For the text-containing cell, return its midpoint in (x, y) coordinate format. 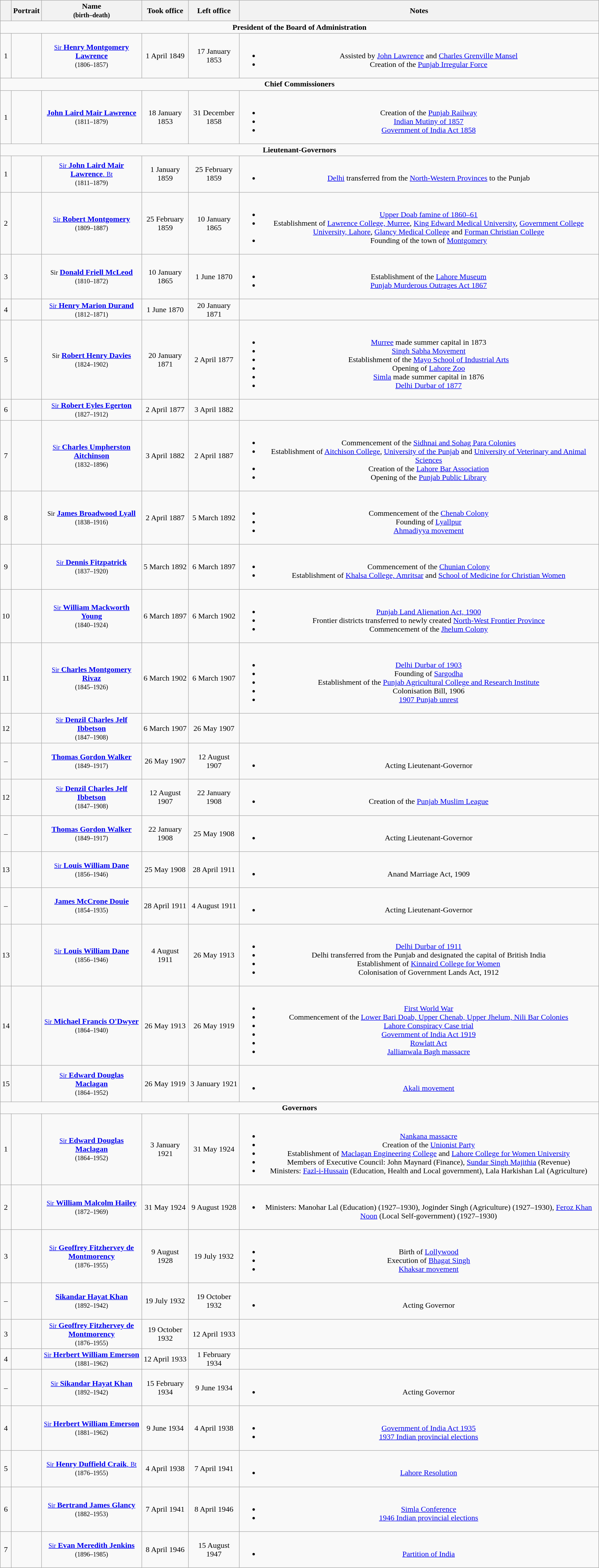
31 December 1858 (214, 117)
15 February 1934 (165, 1387)
Sir John Laird Mair Lawrence, Bt(1811–1879) (92, 174)
Sir Robert Eyles Egerton(1827–1912) (92, 410)
Delhi transferred from the North-Western Provinces to the Punjab (419, 174)
Partition of India (419, 1549)
Sir Donald Friell McLeod(1810–1872) (92, 277)
Name(birth–death) (92, 11)
Sir Evan Meredith Jenkins(1896–1985) (92, 1549)
1 January 1859 (165, 174)
Sir Herbert William Emerson(1881–1962) (92, 1428)
Sikandar Hayat Khan (1892–1942) (92, 1301)
11 (6, 678)
Sir James Broadwood Lyall(1838–1916) (92, 518)
9 (6, 567)
1 February 1934 (214, 1359)
Sir Robert Henry Davies(1824–1902) (92, 360)
Sir Robert Montgomery(1809–1887) (92, 223)
Chief Commissioners (299, 84)
President of the Board of Administration (299, 27)
15 August 1947 (214, 1549)
Notes (419, 11)
Left office (214, 11)
Commencement of the Chunian ColonyEstablishment of Khalsa College, Amritsar and School of Medicine for Christian Women (419, 567)
Anand Marriage Act, 1909 (419, 869)
14 (6, 1026)
Akali movement (419, 1083)
Creation of the Punjab Muslim League (419, 797)
Governors (299, 1108)
Sir Henry Montgomery Lawrence(1806–1857) (92, 56)
Sir Charles Montgomery Rivaz(1845–1926) (92, 678)
Sir Henry Duffield Craik, Bt(1876–1955) (92, 1469)
Ministers: Manohar Lal (Education) (1927–1930), Joginder Singh (Agriculture) (1927–1930), Feroz Khan Noon (Local Self-government) (1927–1930) (419, 1207)
8 (6, 518)
Creation of the Punjab RailwayIndian Mutiny of 1857Government of India Act 1858 (419, 117)
Sir Herbert William Emerson (1881–1962) (92, 1359)
1 April 1849 (165, 56)
Birth of LollywoodExecution of Bhagat SinghKhaksar movement (419, 1256)
10 (6, 616)
15 (6, 1083)
Lahore Resolution (419, 1469)
Establishment of the Lahore MuseumPunjab Murderous Outrages Act 1867 (419, 277)
Sir Charles Umpherston Aitchinson(1832–1896) (92, 455)
Sir William Malcolm Hailey (1872–1969) (92, 1207)
James McCrone Douie(1854–1935) (92, 906)
Lieutenant-Governors (299, 150)
John Laird Mair Lawrence(1811–1879) (92, 117)
Sir Dennis Fitzpatrick(1837–1920) (92, 567)
17 January 1853 (214, 56)
Government of India Act 19351937 Indian provincial elections (419, 1428)
Assisted by John Lawrence and Charles Grenville ManselCreation of the Punjab Irregular Force (419, 56)
Sir Henry Marion Durand(1812–1871) (92, 309)
Took office (165, 11)
Sir Bertrand James Glancy(1882–1953) (92, 1509)
Sir Sikandar Hayat Khan (1892–1942) (92, 1387)
Portrait (27, 11)
Sir Michael Francis O'Dwyer (1864–1940) (92, 1026)
Punjab Land Alienation Act, 1900Frontier districts transferred to newly created North-West Frontier ProvinceCommencement of the Jhelum Colony (419, 616)
18 January 1853 (165, 117)
Sir William Mackworth Young(1840–1924) (92, 616)
Simla Conference1946 Indian provincial elections (419, 1509)
Commencement of the Chenab ColonyFounding of LyallpurAhmadiyya movement (419, 518)
